For the text-containing cell, return its midpoint in [x, y] coordinate format. 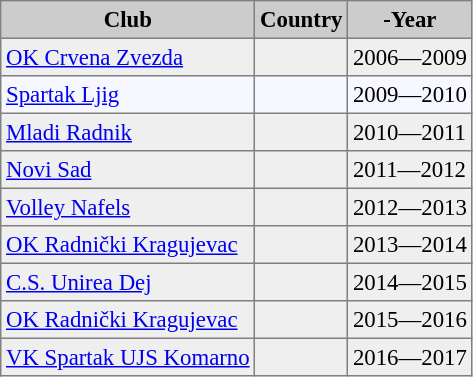
2010—2011 [410, 132]
2016—2017 [410, 357]
2014—2015 [410, 282]
Novi Sad [128, 170]
Volley Nafels [128, 207]
C.S. Unirea Dej [128, 282]
2011—2012 [410, 170]
2015—2016 [410, 320]
Club [128, 20]
Country [302, 20]
2009—2010 [410, 95]
OK Crvena Zvezda [128, 57]
VK Spartak UJS Komarno [128, 357]
Spartak Ljig [128, 95]
2013—2014 [410, 245]
-Year [410, 20]
2006—2009 [410, 57]
2012—2013 [410, 207]
Mladi Radnik [128, 132]
